Find where the given text appears and provide that cell's center as (X, Y) coordinate. 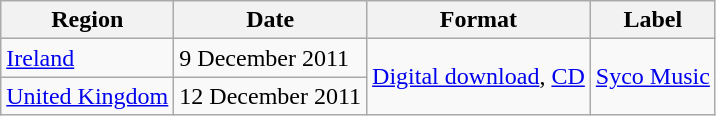
Format (479, 20)
Digital download, CD (479, 77)
12 December 2011 (270, 96)
Date (270, 20)
Ireland (88, 58)
Region (88, 20)
9 December 2011 (270, 58)
Label (652, 20)
United Kingdom (88, 96)
Syco Music (652, 77)
